Pinpoint the cell where the given text exists, returning its (x, y) midpoint coordinate. 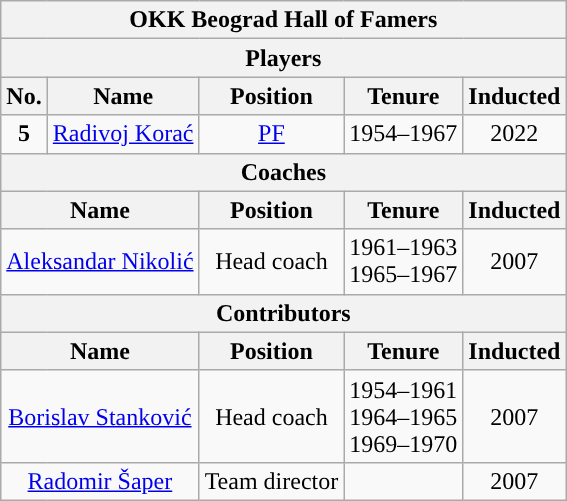
Players (284, 58)
1961–19631965–1967 (404, 262)
Borislav Stanković (100, 416)
1954–19611964–19651969–1970 (404, 416)
5 (24, 134)
Aleksandar Nikolić (100, 262)
1954–1967 (404, 134)
Team director (272, 481)
Radomir Šaper (100, 481)
OKK Beograd Hall of Famers (284, 20)
Contributors (284, 313)
PF (272, 134)
2022 (514, 134)
Coaches (284, 172)
No. (24, 96)
Radivoj Korać (123, 134)
